Output the (x, y) coordinate of the center of the cell containing the given text.  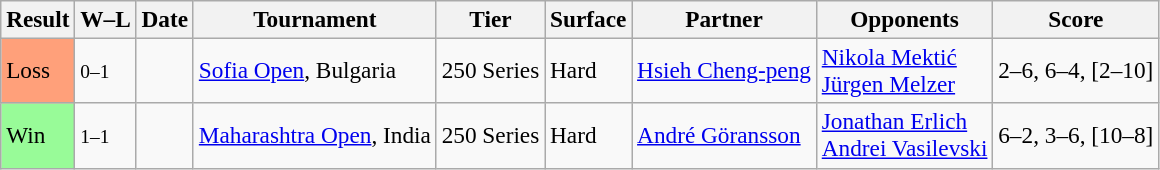
Date (164, 19)
Result (38, 19)
2–6, 6–4, [2–10] (1076, 70)
Surface (588, 19)
Opponents (904, 19)
W–L (106, 19)
Maharashtra Open, India (314, 136)
0–1 (106, 70)
André Göransson (724, 136)
6–2, 3–6, [10–8] (1076, 136)
Score (1076, 19)
Tier (490, 19)
Tournament (314, 19)
Partner (724, 19)
Jonathan Erlich Andrei Vasilevski (904, 136)
1–1 (106, 136)
Loss (38, 70)
Win (38, 136)
Hsieh Cheng-peng (724, 70)
Sofia Open, Bulgaria (314, 70)
Nikola Mektić Jürgen Melzer (904, 70)
